Provide the (x, y) coordinate of the cell's center where the given text is located.  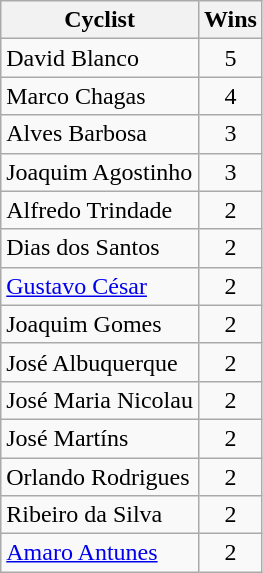
Gustavo César (100, 286)
José Martíns (100, 438)
Wins (230, 20)
Joaquim Gomes (100, 324)
4 (230, 96)
Marco Chagas (100, 96)
Amaro Antunes (100, 553)
Alves Barbosa (100, 134)
Orlando Rodrigues (100, 477)
David Blanco (100, 58)
José Maria Nicolau (100, 400)
5 (230, 58)
José Albuquerque (100, 362)
Joaquim Agostinho (100, 172)
Alfredo Trindade (100, 210)
Ribeiro da Silva (100, 515)
Dias dos Santos (100, 248)
Cyclist (100, 20)
